Return [X, Y] of the center of cell containing provided text 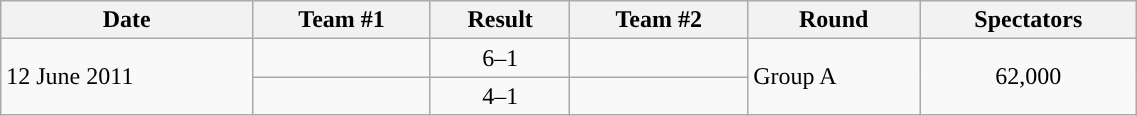
Team #1 [342, 20]
4–1 [500, 96]
Result [500, 20]
6–1 [500, 58]
62,000 [1028, 77]
12 June 2011 [127, 77]
Date [127, 20]
Round [834, 20]
Spectators [1028, 20]
Group A [834, 77]
Team #2 [659, 20]
